Extract the (x, y) coordinate from the center of the cell holding the provided text.  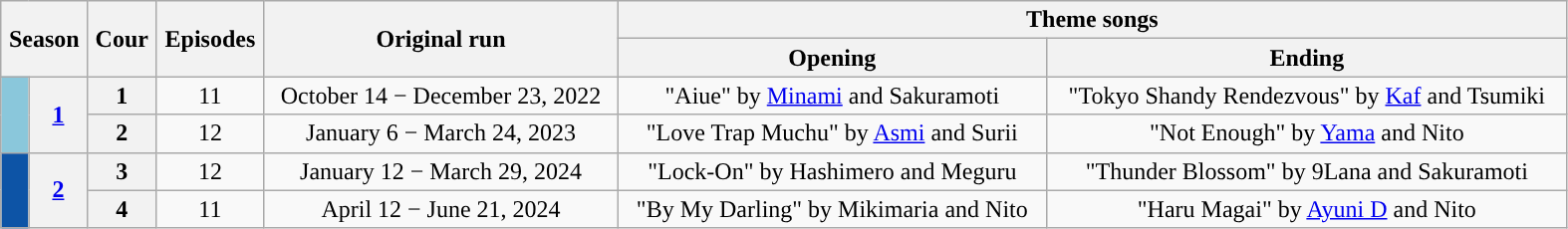
Cour (122, 39)
4 (122, 209)
3 (122, 171)
Opening (833, 58)
January 12 − March 29, 2024 (440, 171)
"Lock-On" by Hashimero and Meguru (833, 171)
October 14 − December 23, 2022 (440, 96)
"By My Darling" by Mikimaria and Nito (833, 209)
"Aiue" by Minami and Sakuramoti (833, 96)
"Haru Magai" by Ayuni D and Nito (1307, 209)
Ending (1307, 58)
"Thunder Blossom" by 9Lana and Sakuramoti (1307, 171)
"Love Trap Muchu" by Asmi and Surii (833, 133)
Original run (440, 39)
Episodes (211, 39)
Season (44, 39)
April 12 − June 21, 2024 (440, 209)
"Tokyo Shandy Rendezvous" by Kaf and Tsumiki (1307, 96)
January 6 − March 24, 2023 (440, 133)
Theme songs (1092, 20)
"Not Enough" by Yama and Nito (1307, 133)
